From the cell containing the given text, extract its center point as [X, Y] coordinate. 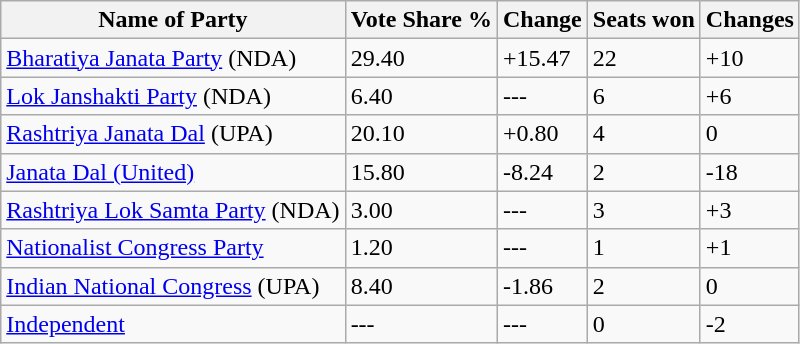
8.40 [421, 286]
6.40 [421, 96]
20.10 [421, 134]
Independent [173, 324]
+6 [750, 96]
Seats won [644, 20]
Indian National Congress (UPA) [173, 286]
-1.86 [543, 286]
+15.47 [543, 58]
-8.24 [543, 172]
Vote Share % [421, 20]
+10 [750, 58]
4 [644, 134]
1.20 [421, 248]
-2 [750, 324]
Name of Party [173, 20]
Nationalist Congress Party [173, 248]
+1 [750, 248]
3 [644, 210]
6 [644, 96]
Janata Dal (United) [173, 172]
22 [644, 58]
Rashtriya Lok Samta Party (NDA) [173, 210]
+3 [750, 210]
Changes [750, 20]
1 [644, 248]
+0.80 [543, 134]
Change [543, 20]
3.00 [421, 210]
Rashtriya Janata Dal (UPA) [173, 134]
-18 [750, 172]
Lok Janshakti Party (NDA) [173, 96]
29.40 [421, 58]
15.80 [421, 172]
Bharatiya Janata Party (NDA) [173, 58]
